Extract the (X, Y) coordinate from the center of the cell holding the provided text.  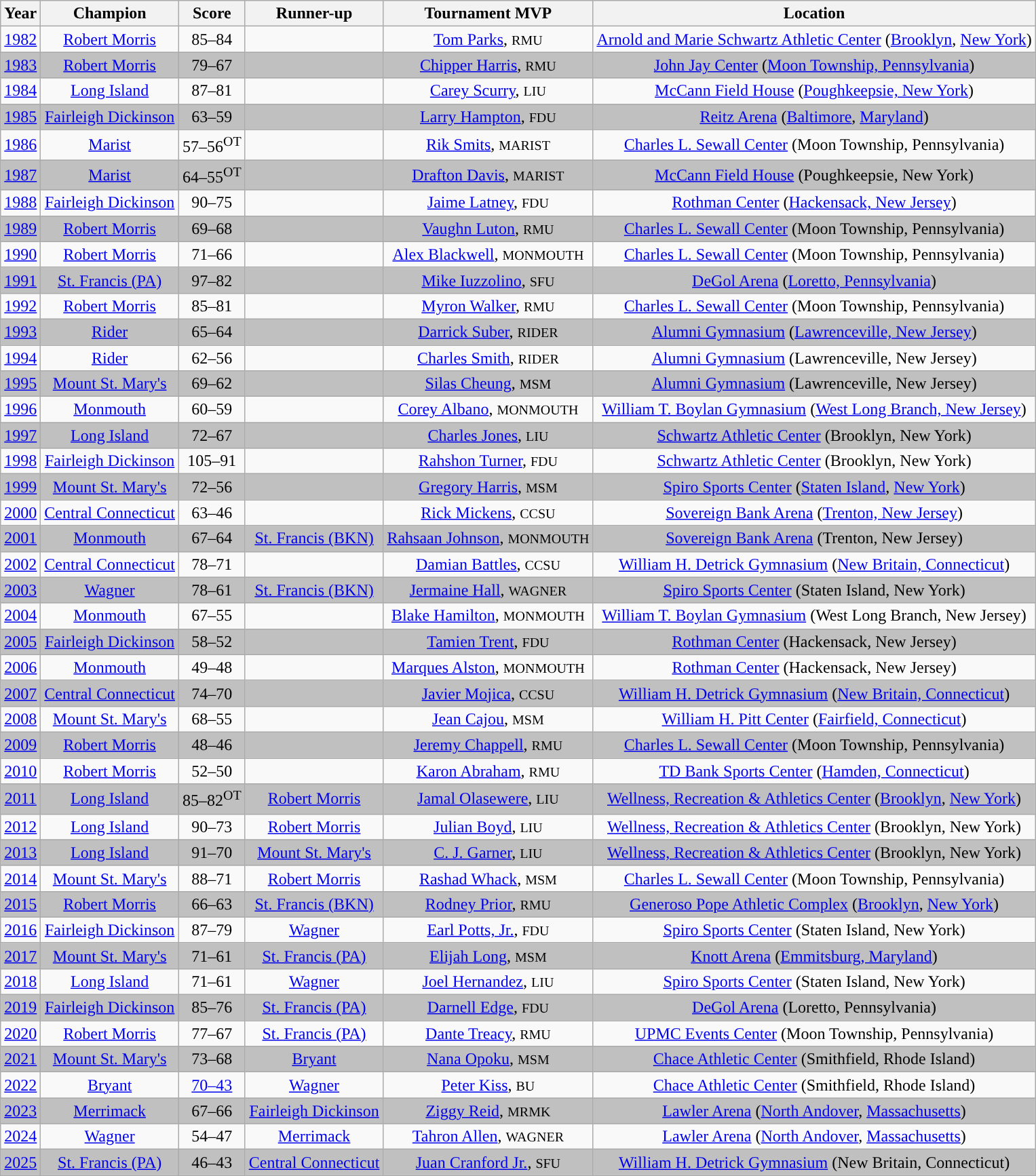
Silas Cheung, MSM (488, 384)
John Jay Center (Moon Township, Pennsylvania) (814, 65)
2020 (20, 1034)
Alex Blackwell, MONMOUTH (488, 254)
Nana Opoku, MSM (488, 1059)
2006 (20, 667)
Ziggy Reid, MRMK (488, 1111)
1988 (20, 203)
1982 (20, 39)
Juan Cranford Jr., SFU (488, 1162)
Elijah Long, MSM (488, 956)
UPMC Events Center (Moon Township, Pennsylvania) (814, 1034)
48–46 (212, 745)
64–55OT (212, 175)
1991 (20, 280)
77–67 (212, 1034)
2025 (20, 1162)
Charles Jones, LIU (488, 435)
1989 (20, 229)
1993 (20, 332)
Joel Hernandez, LIU (488, 982)
65–64 (212, 332)
2011 (20, 799)
91–70 (212, 852)
2007 (20, 693)
Rahshon Turner, FDU (488, 461)
67–66 (212, 1111)
2000 (20, 513)
Peter Kiss, BU (488, 1085)
Earl Potts, Jr., FDU (488, 930)
1990 (20, 254)
C. J. Garner, LIU (488, 852)
1997 (20, 435)
58–52 (212, 642)
2017 (20, 956)
Location (814, 14)
Rahsaan Johnson, MONMOUTH (488, 538)
1999 (20, 487)
Jermaine Hall, WAGNER (488, 590)
90–75 (212, 203)
79–67 (212, 65)
Tahron Allen, WAGNER (488, 1137)
60–59 (212, 410)
Score (212, 14)
Charles Smith, RIDER (488, 358)
Arnold and Marie Schwartz Athletic Center (Brooklyn, New York) (814, 39)
85–81 (212, 306)
69–68 (212, 229)
87–81 (212, 91)
Darrick Suber, RIDER (488, 332)
2012 (20, 827)
57–56OT (212, 145)
68–55 (212, 719)
2003 (20, 590)
1995 (20, 384)
1985 (20, 117)
Javier Mojica, CCSU (488, 693)
2013 (20, 852)
Jamal Olasewere, LIU (488, 799)
88–71 (212, 878)
97–82 (212, 280)
78–71 (212, 564)
Tournament MVP (488, 14)
Champion (110, 14)
85–76 (212, 1008)
2002 (20, 564)
72–56 (212, 487)
87–79 (212, 930)
63–59 (212, 117)
Runner-up (314, 14)
Rik Smits, MARIST (488, 145)
Carey Scurry, LIU (488, 91)
Gregory Harris, MSM (488, 487)
1992 (20, 306)
85–84 (212, 39)
74–70 (212, 693)
Jean Cajou, MSM (488, 719)
1996 (20, 410)
Mike Iuzzolino, SFU (488, 280)
2005 (20, 642)
67–64 (212, 538)
Myron Walker, RMU (488, 306)
73–68 (212, 1059)
2022 (20, 1085)
52–50 (212, 771)
2023 (20, 1111)
69–62 (212, 384)
2001 (20, 538)
49–48 (212, 667)
2024 (20, 1137)
Knott Arena (Emmitsburg, Maryland) (814, 956)
Tamien Trent, FDU (488, 642)
Rodney Prior, RMU (488, 904)
78–61 (212, 590)
Reitz Arena (Baltimore, Maryland) (814, 117)
Larry Hampton, FDU (488, 117)
2021 (20, 1059)
1998 (20, 461)
Year (20, 14)
1994 (20, 358)
Corey Albano, MONMOUTH (488, 410)
72–67 (212, 435)
Tom Parks, RMU (488, 39)
71–66 (212, 254)
2019 (20, 1008)
Drafton Davis, MARIST (488, 175)
Julian Boyd, LIU (488, 827)
2014 (20, 878)
1983 (20, 65)
2008 (20, 719)
2018 (20, 982)
TD Bank Sports Center (Hamden, Connecticut) (814, 771)
85–82OT (212, 799)
63–46 (212, 513)
62–56 (212, 358)
67–55 (212, 616)
2015 (20, 904)
Vaughn Luton, RMU (488, 229)
Blake Hamilton, MONMOUTH (488, 616)
Generoso Pope Athletic Complex (Brooklyn, New York) (814, 904)
1984 (20, 91)
Damian Battles, CCSU (488, 564)
2016 (20, 930)
90–73 (212, 827)
2009 (20, 745)
Karon Abraham, RMU (488, 771)
46–43 (212, 1162)
Rick Mickens, CCSU (488, 513)
54–47 (212, 1137)
2010 (20, 771)
Jaime Latney, FDU (488, 203)
Rashad Whack, MSM (488, 878)
Dante Treacy, RMU (488, 1034)
William H. Pitt Center (Fairfield, Connecticut) (814, 719)
1986 (20, 145)
Jeremy Chappell, RMU (488, 745)
66–63 (212, 904)
70–43 (212, 1085)
Marques Alston, MONMOUTH (488, 667)
105–91 (212, 461)
2004 (20, 616)
Chipper Harris, RMU (488, 65)
Darnell Edge, FDU (488, 1008)
1987 (20, 175)
